Detect which cell encompasses the target text, then output its (X, Y) center coordinate. 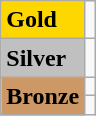
Bronze (43, 96)
Gold (43, 20)
Silver (43, 58)
